Determine the (X, Y) coordinate at the center of the cell enclosing the given text.  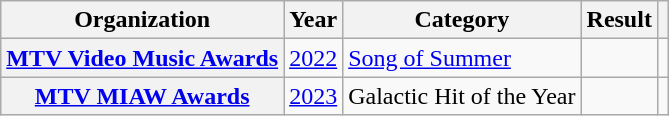
2023 (314, 96)
MTV MIAW Awards (142, 96)
Song of Summer (462, 58)
Category (462, 20)
MTV Video Music Awards (142, 58)
Year (314, 20)
Galactic Hit of the Year (462, 96)
Result (619, 20)
2022 (314, 58)
Organization (142, 20)
